Detect which cell encompasses the target text, then output its (x, y) center coordinate. 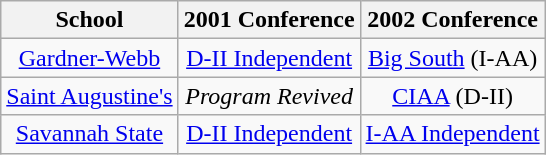
Savannah State (90, 134)
I-AA Independent (452, 134)
Saint Augustine's (90, 96)
2002 Conference (452, 20)
Big South (I-AA) (452, 58)
CIAA (D-II) (452, 96)
Gardner-Webb (90, 58)
Program Revived (269, 96)
2001 Conference (269, 20)
School (90, 20)
